Pinpoint the cell where the given text exists, returning its (X, Y) midpoint coordinate. 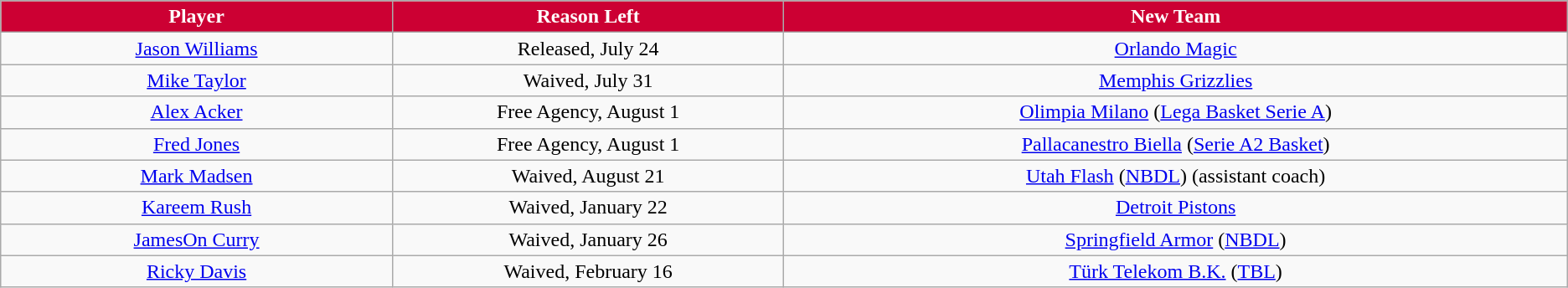
Ricky Davis (197, 271)
JamesOn Curry (197, 239)
Utah Flash (NBDL) (assistant coach) (1176, 176)
Orlando Magic (1176, 49)
Waived, January 26 (588, 239)
Mark Madsen (197, 176)
Pallacanestro Biella (Serie A2 Basket) (1176, 144)
Released, July 24 (588, 49)
Mike Taylor (197, 80)
New Team (1176, 17)
Kareem Rush (197, 208)
Waived, January 22 (588, 208)
Olimpia Milano (Lega Basket Serie A) (1176, 112)
Memphis Grizzlies (1176, 80)
Jason Williams (197, 49)
Fred Jones (197, 144)
Player (197, 17)
Alex Acker (197, 112)
Detroit Pistons (1176, 208)
Waived, July 31 (588, 80)
Türk Telekom B.K. (TBL) (1176, 271)
Reason Left (588, 17)
Waived, February 16 (588, 271)
Springfield Armor (NBDL) (1176, 239)
Waived, August 21 (588, 176)
